Search for the cell housing the specified text and yield its (x, y) center coordinate. 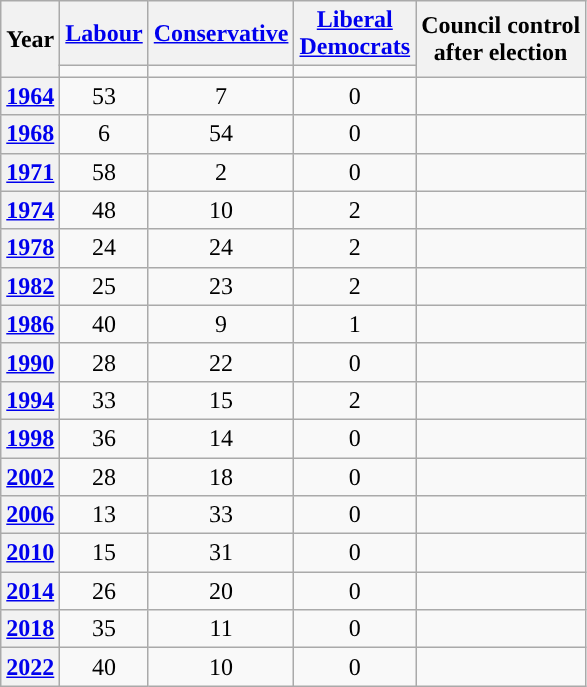
1974 (30, 210)
Labour (104, 34)
1990 (30, 362)
2006 (30, 515)
58 (104, 172)
2018 (30, 629)
13 (104, 515)
1978 (30, 248)
2002 (30, 477)
20 (221, 591)
22 (221, 362)
1971 (30, 172)
2010 (30, 553)
1986 (30, 324)
1964 (30, 96)
54 (221, 134)
18 (221, 477)
11 (221, 629)
Conservative (221, 34)
Year (30, 39)
2014 (30, 591)
1968 (30, 134)
1 (355, 324)
31 (221, 553)
2022 (30, 667)
9 (221, 324)
1994 (30, 400)
36 (104, 438)
23 (221, 286)
53 (104, 96)
35 (104, 629)
14 (221, 438)
Liberal Democrats (355, 34)
6 (104, 134)
Council controlafter election (501, 39)
1982 (30, 286)
48 (104, 210)
7 (221, 96)
25 (104, 286)
1998 (30, 438)
26 (104, 591)
